Locate the cell with the specified text and output its (X, Y) center coordinate. 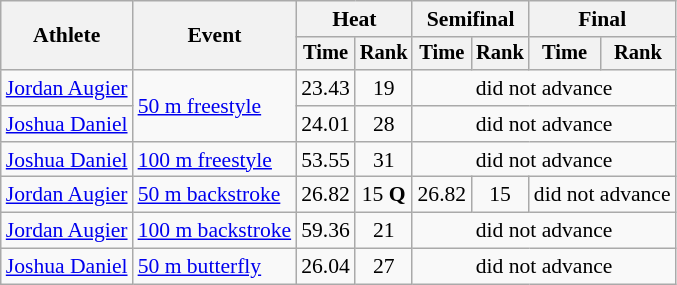
31 (384, 160)
19 (384, 88)
Heat (354, 19)
53.55 (326, 160)
50 m freestyle (215, 106)
Final (602, 19)
50 m backstroke (215, 195)
24.01 (326, 124)
Athlete (67, 36)
27 (384, 267)
Semifinal (470, 19)
26.04 (326, 267)
23.43 (326, 88)
28 (384, 124)
15 Q (384, 195)
100 m backstroke (215, 231)
15 (500, 195)
100 m freestyle (215, 160)
Event (215, 36)
59.36 (326, 231)
50 m butterfly (215, 267)
21 (384, 231)
